Determine the (X, Y) coordinate at the center of the cell enclosing the given text.  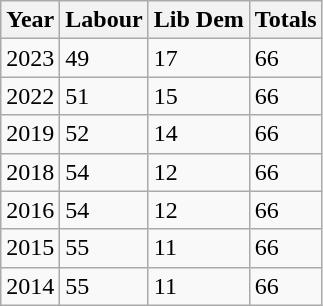
2019 (30, 134)
2022 (30, 96)
14 (198, 134)
2015 (30, 248)
52 (104, 134)
2023 (30, 58)
2014 (30, 286)
17 (198, 58)
15 (198, 96)
Year (30, 20)
Lib Dem (198, 20)
Totals (286, 20)
Labour (104, 20)
51 (104, 96)
49 (104, 58)
2018 (30, 172)
2016 (30, 210)
